Find where the given text appears and provide that cell's center as [x, y] coordinate. 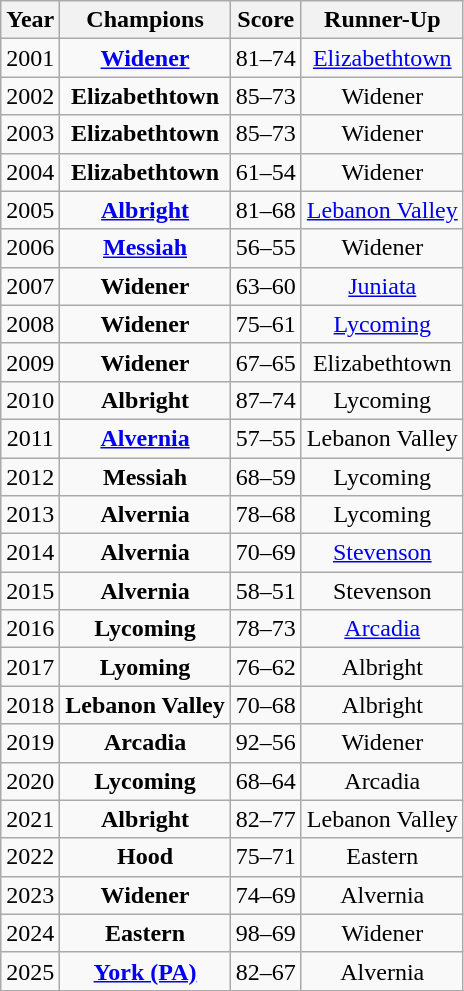
Juniata [382, 286]
70–68 [266, 705]
2004 [30, 172]
57–55 [266, 438]
2018 [30, 705]
2024 [30, 933]
68–64 [266, 781]
56–55 [266, 248]
75–71 [266, 857]
Hood [145, 857]
2020 [30, 781]
58–51 [266, 591]
2012 [30, 477]
68–59 [266, 477]
2007 [30, 286]
2003 [30, 134]
Runner-Up [382, 20]
2017 [30, 667]
2025 [30, 971]
2022 [30, 857]
2021 [30, 819]
2001 [30, 58]
2014 [30, 553]
Year [30, 20]
70–69 [266, 553]
98–69 [266, 933]
2002 [30, 96]
2009 [30, 362]
67–65 [266, 362]
2023 [30, 895]
York (PA) [145, 971]
63–60 [266, 286]
74–69 [266, 895]
76–62 [266, 667]
2015 [30, 591]
61–54 [266, 172]
2005 [30, 210]
2006 [30, 248]
2013 [30, 515]
75–61 [266, 324]
87–74 [266, 400]
2010 [30, 400]
Score [266, 20]
Champions [145, 20]
92–56 [266, 743]
82–77 [266, 819]
78–73 [266, 629]
82–67 [266, 971]
2011 [30, 438]
81–74 [266, 58]
78–68 [266, 515]
2016 [30, 629]
2008 [30, 324]
81–68 [266, 210]
Lyoming [145, 667]
2019 [30, 743]
